Scan for the cell matching the given text and deliver its (X, Y) coordinate at center. 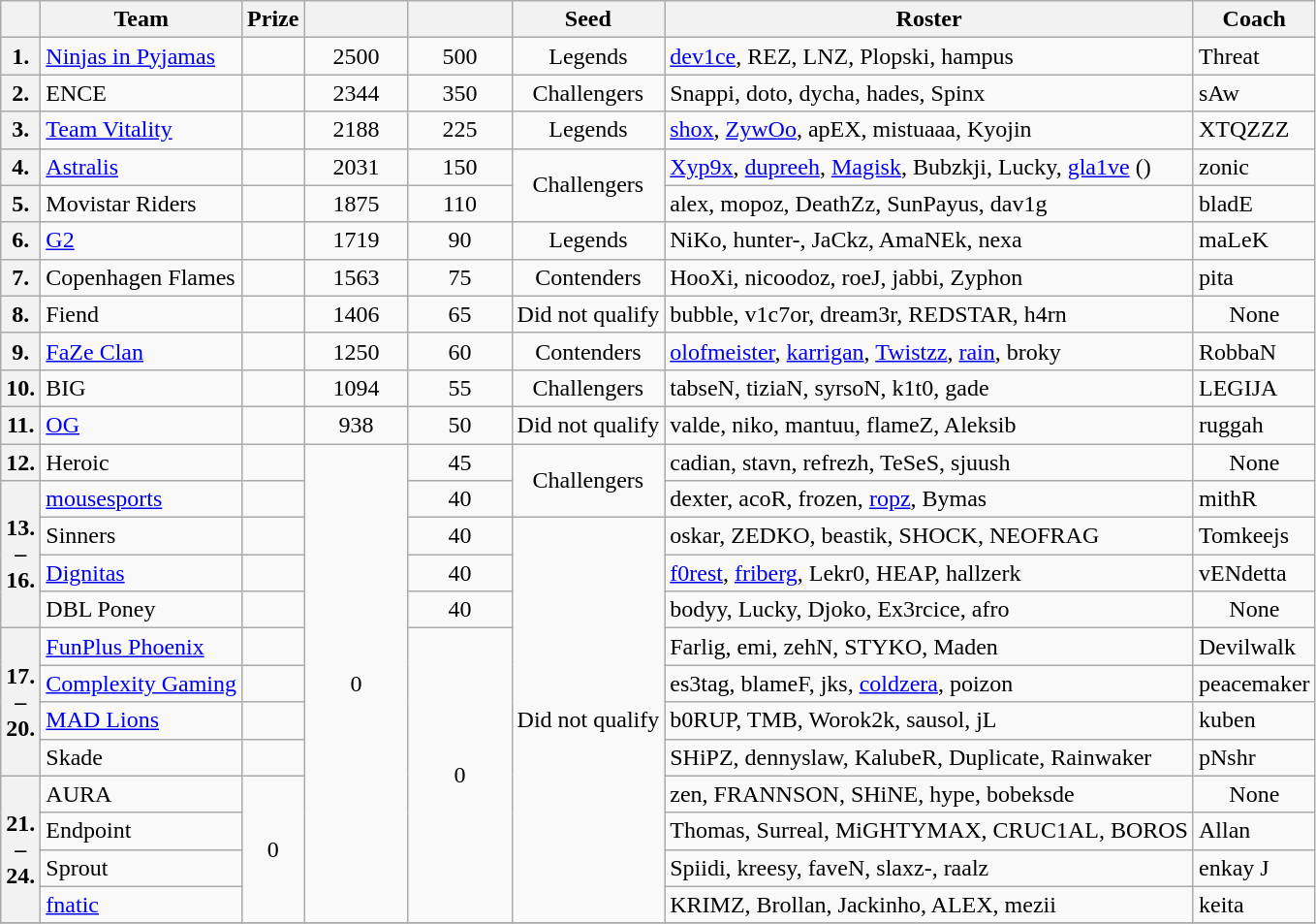
Heroic (141, 462)
FaZe Clan (141, 351)
110 (459, 204)
Seed (588, 19)
225 (459, 130)
DBL Poney (141, 610)
shox, ZywOo, apEX, mistuaaa, Kyojin (929, 130)
AURA (141, 794)
f0rest, friberg, Lekr0, HEAP, hallzerk (929, 573)
tabseN, tiziaN, syrsoN, k1t0, gade (929, 388)
oskar, ZEDKO, beastik, SHOCK, NEOFRAG (929, 536)
12. (21, 462)
1719 (357, 240)
2500 (357, 56)
zen, FRANNSON, SHiNE, hype, bobeksde (929, 794)
bodyy, Lucky, Djoko, Ex3rcice, afro (929, 610)
SHiPZ, dennyslaw, KalubeR, Duplicate, Rainwaker (929, 757)
XTQZZZ (1254, 130)
1563 (357, 277)
cadian, stavn, refrezh, TeSeS, sjuush (929, 462)
1094 (357, 388)
6. (21, 240)
Devilwalk (1254, 647)
9. (21, 351)
1406 (357, 314)
mousesports (141, 499)
Team Vitality (141, 130)
50 (459, 425)
Copenhagen Flames (141, 277)
55 (459, 388)
2188 (357, 130)
alex, mopoz, DeathZz, SunPayus, dav1g (929, 204)
valde, niko, mantuu, flameZ, Aleksib (929, 425)
BIG (141, 388)
es3tag, blameF, jks, coldzera, poizon (929, 684)
8. (21, 314)
fnatic (141, 905)
zonic (1254, 167)
90 (459, 240)
350 (459, 93)
5. (21, 204)
75 (459, 277)
dev1ce, REZ, LNZ, Plopski, hampus (929, 56)
peacemaker (1254, 684)
keita (1254, 905)
Skade (141, 757)
Astralis (141, 167)
3. (21, 130)
Thomas, Surreal, MiGHTYMAX, CRUC1AL, BOROS (929, 831)
45 (459, 462)
2344 (357, 93)
60 (459, 351)
bladE (1254, 204)
olofmeister, karrigan, Twistzz, rain, broky (929, 351)
Snappi, doto, dycha, hades, Spinx (929, 93)
LEGIJA (1254, 388)
Tomkeejs (1254, 536)
Team (141, 19)
Sinners (141, 536)
G2 (141, 240)
2031 (357, 167)
RobbaN (1254, 351)
938 (357, 425)
NiKo, hunter-, JaCkz, AmaNEk, nexa (929, 240)
7. (21, 277)
1250 (357, 351)
Fiend (141, 314)
ruggah (1254, 425)
13.–16. (21, 555)
Allan (1254, 831)
b0RUP, TMB, Worok2k, sausol, jL (929, 720)
maLeK (1254, 240)
500 (459, 56)
1. (21, 56)
Dignitas (141, 573)
Xyp9x, dupreeh, Magisk, Bubzkji, Lucky, gla1ve () (929, 167)
mithR (1254, 499)
Roster (929, 19)
17.–20. (21, 702)
11. (21, 425)
Ninjas in Pyjamas (141, 56)
pNshr (1254, 757)
Spiidi, kreesy, faveN, slaxz-, raalz (929, 868)
dexter, acoR, frozen, ropz, Bymas (929, 499)
sAw (1254, 93)
Prize (273, 19)
enkay J (1254, 868)
2. (21, 93)
1875 (357, 204)
Farlig, emi, zehN, STYKO, Maden (929, 647)
Threat (1254, 56)
HooXi, nicoodoz, roeJ, jabbi, Zyphon (929, 277)
Endpoint (141, 831)
Movistar Riders (141, 204)
vENdetta (1254, 573)
150 (459, 167)
4. (21, 167)
ENCE (141, 93)
bubble, v1c7or, dream3r, REDSTAR, h4rn (929, 314)
Complexity Gaming (141, 684)
FunPlus Phoenix (141, 647)
MAD Lions (141, 720)
pita (1254, 277)
KRIMZ, Brollan, Jackinho, ALEX, mezii (929, 905)
OG (141, 425)
10. (21, 388)
kuben (1254, 720)
Sprout (141, 868)
Coach (1254, 19)
21.–24. (21, 849)
65 (459, 314)
